Return [X, Y] of the center of cell containing provided text 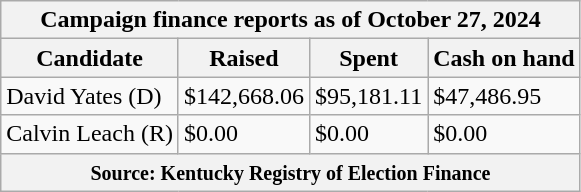
Source: Kentucky Registry of Election Finance [290, 172]
$95,181.11 [368, 96]
David Yates (D) [90, 96]
Calvin Leach (R) [90, 134]
Cash on hand [504, 58]
Spent [368, 58]
$47,486.95 [504, 96]
$142,668.06 [244, 96]
Candidate [90, 58]
Raised [244, 58]
Campaign finance reports as of October 27, 2024 [290, 20]
